Extract the [x, y] coordinate from the center of the cell holding the provided text.  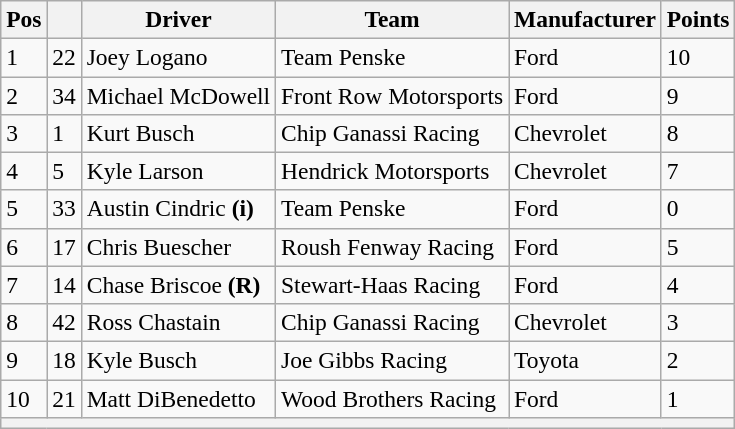
Toyota [586, 360]
Wood Brothers Racing [392, 398]
Points [698, 19]
14 [64, 285]
17 [64, 247]
Team [392, 19]
Joe Gibbs Racing [392, 360]
21 [64, 398]
Joey Logano [178, 57]
Hendrick Motorsports [392, 171]
42 [64, 322]
Kyle Larson [178, 171]
Roush Fenway Racing [392, 247]
Stewart-Haas Racing [392, 285]
6 [24, 247]
Chris Buescher [178, 247]
18 [64, 360]
Driver [178, 19]
34 [64, 95]
Kyle Busch [178, 360]
Front Row Motorsports [392, 95]
Manufacturer [586, 19]
Austin Cindric (i) [178, 209]
22 [64, 57]
0 [698, 209]
Matt DiBenedetto [178, 398]
Pos [24, 19]
Ross Chastain [178, 322]
Chase Briscoe (R) [178, 285]
33 [64, 209]
Kurt Busch [178, 133]
Michael McDowell [178, 95]
